Locate the cell with the specified text and output its (X, Y) center coordinate. 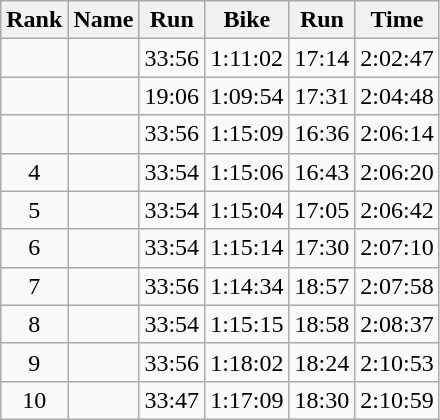
8 (34, 324)
2:08:37 (397, 324)
1:11:02 (247, 58)
2:06:20 (397, 172)
18:24 (322, 362)
18:30 (322, 400)
16:43 (322, 172)
Time (397, 20)
1:15:14 (247, 248)
1:15:09 (247, 134)
2:10:53 (397, 362)
1:09:54 (247, 96)
33:47 (172, 400)
Rank (34, 20)
1:15:15 (247, 324)
17:30 (322, 248)
18:58 (322, 324)
2:07:58 (397, 286)
1:18:02 (247, 362)
6 (34, 248)
16:36 (322, 134)
1:15:06 (247, 172)
2:06:42 (397, 210)
1:17:09 (247, 400)
2:10:59 (397, 400)
19:06 (172, 96)
9 (34, 362)
17:14 (322, 58)
2:02:47 (397, 58)
Name (104, 20)
1:14:34 (247, 286)
Bike (247, 20)
17:31 (322, 96)
7 (34, 286)
18:57 (322, 286)
2:04:48 (397, 96)
4 (34, 172)
10 (34, 400)
1:15:04 (247, 210)
17:05 (322, 210)
5 (34, 210)
2:07:10 (397, 248)
2:06:14 (397, 134)
